For the text-containing cell, return its midpoint in [X, Y] coordinate format. 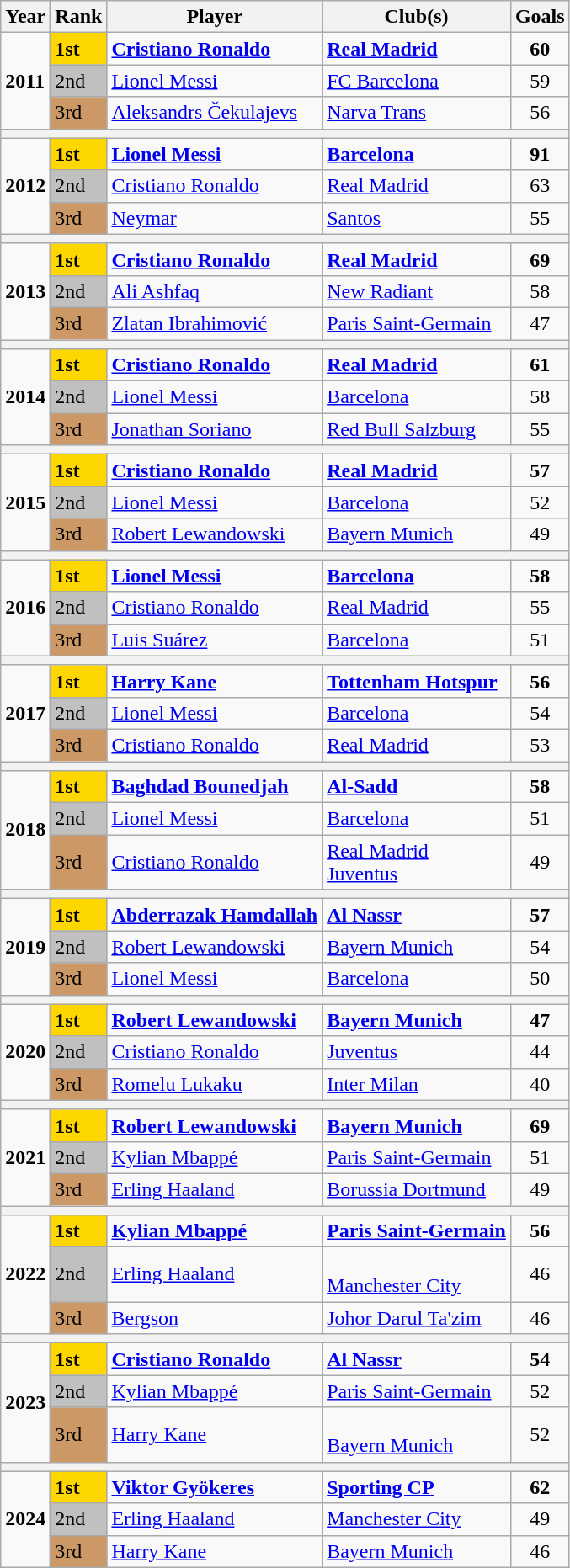
2016 [25, 608]
40 [540, 1084]
44 [540, 1052]
2017 [25, 713]
2021 [25, 1157]
Neymar [215, 218]
Inter Milan [417, 1084]
62 [540, 1487]
61 [540, 365]
Johor Darul Ta'zim [417, 1318]
Red Bull Salzburg [417, 429]
Juventus [417, 1052]
2012 [25, 186]
Borussia Dortmund [417, 1189]
2013 [25, 291]
Abderrazak Hamdallah [215, 915]
2024 [25, 1519]
91 [540, 154]
Aleksandrs Čekulajevs [215, 113]
Club(s) [417, 17]
Tottenham Hotspur [417, 681]
Year [25, 17]
New Radiant [417, 291]
Viktor Gyökeres [215, 1487]
Baghdad Bounedjah [215, 787]
2020 [25, 1052]
2019 [25, 947]
Player [215, 17]
Zlatan Ibrahimović [215, 323]
2011 [25, 81]
Real Madrid Juventus [417, 862]
Rank [79, 17]
63 [540, 186]
53 [540, 745]
Sporting CP [417, 1487]
50 [540, 979]
2022 [25, 1274]
Narva Trans [417, 113]
Santos [417, 218]
FC Barcelona [417, 81]
59 [540, 81]
Luis Suárez [215, 640]
60 [540, 49]
Bergson [215, 1318]
2015 [25, 502]
Jonathan Soriano [215, 429]
Romelu Lukaku [215, 1084]
Al-Sadd [417, 787]
Ali Ashfaq [215, 291]
2018 [25, 830]
2023 [25, 1402]
2014 [25, 397]
Goals [540, 17]
